Scan for the cell matching the given text and deliver its (X, Y) coordinate at center. 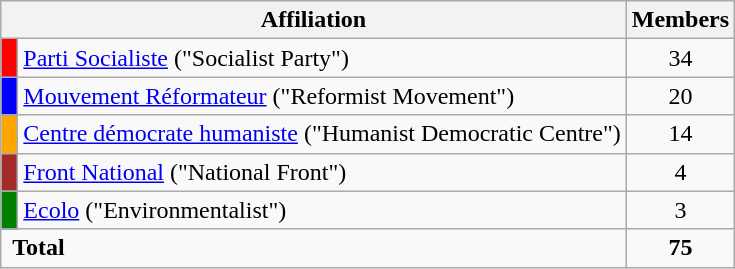
Front National ("National Front") (322, 172)
75 (680, 248)
3 (680, 210)
Ecolo ("Environmentalist") (322, 210)
Total (314, 248)
Members (680, 20)
Parti Socialiste ("Socialist Party") (322, 58)
4 (680, 172)
34 (680, 58)
14 (680, 134)
20 (680, 96)
Mouvement Réformateur ("Reformist Movement") (322, 96)
Affiliation (314, 20)
Centre démocrate humaniste ("Humanist Democratic Centre") (322, 134)
